Return (X, Y) of the center of cell containing provided text 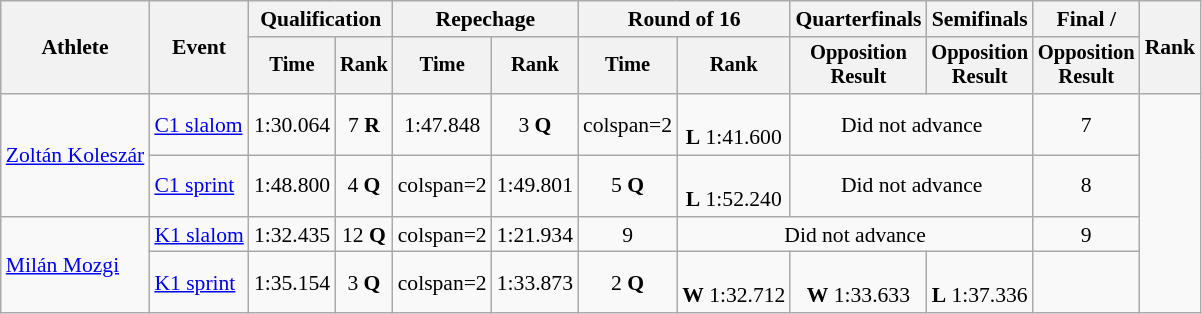
Qualification (321, 19)
2 Q (628, 282)
Semifinals (980, 19)
C1 sprint (198, 186)
12 Q (364, 235)
8 (1086, 186)
L 1:52.240 (734, 186)
Quarterfinals (858, 19)
Round of 16 (684, 19)
4 Q (364, 186)
Final / (1086, 19)
W 1:33.633 (858, 282)
Event (198, 48)
1:33.873 (535, 282)
L 1:41.600 (734, 124)
7 (1086, 124)
1:47.848 (442, 124)
Repechage (486, 19)
K1 sprint (198, 282)
Athlete (76, 48)
7 R (364, 124)
Zoltán Koleszár (76, 155)
W 1:32.712 (734, 282)
1:49.801 (535, 186)
1:48.800 (292, 186)
1:32.435 (292, 235)
5 Q (628, 186)
1:35.154 (292, 282)
C1 slalom (198, 124)
L 1:37.336 (980, 282)
Milán Mozgi (76, 266)
1:21.934 (535, 235)
1:30.064 (292, 124)
K1 slalom (198, 235)
